Return (x, y) of the center of cell containing provided text 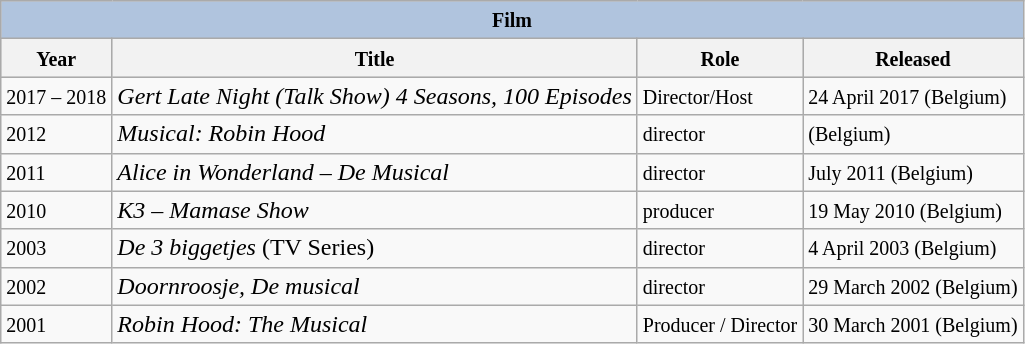
July 2011 (Belgium) (913, 172)
Doornroosje, De musical (375, 286)
Musical: Robin Hood (375, 134)
K3 – Mamase Show (375, 210)
Film (512, 20)
2010 (56, 210)
19 May 2010 (Belgium) (913, 210)
Released (913, 58)
Director/Host (720, 96)
2011 (56, 172)
(Belgium) (913, 134)
2017 – 2018 (56, 96)
Role (720, 58)
Alice in Wonderland – De Musical (375, 172)
4 April 2003 (Belgium) (913, 248)
29 March 2002 (Belgium) (913, 286)
Gert Late Night (Talk Show) 4 Seasons, 100 Episodes (375, 96)
producer (720, 210)
Year (56, 58)
Producer / Director (720, 324)
Robin Hood: The Musical (375, 324)
30 March 2001 (Belgium) (913, 324)
2003 (56, 248)
24 April 2017 (Belgium) (913, 96)
De 3 biggetjes (TV Series) (375, 248)
2001 (56, 324)
Title (375, 58)
2012 (56, 134)
2002 (56, 286)
